Return (x, y) of the center of cell containing provided text 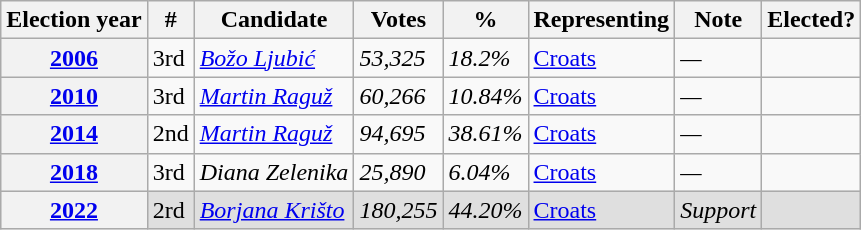
Election year (74, 20)
% (486, 20)
Note (718, 20)
2014 (74, 134)
2022 (74, 210)
Diana Zelenika (274, 172)
18.2% (486, 58)
Candidate (274, 20)
10.84% (486, 96)
2010 (74, 96)
Support (718, 210)
2rd (170, 210)
2018 (74, 172)
44.20% (486, 210)
180,255 (398, 210)
Representing (602, 20)
94,695 (398, 134)
2006 (74, 58)
6.04% (486, 172)
Elected? (812, 20)
Božo Ljubić (274, 58)
Votes (398, 20)
38.61% (486, 134)
Borjana Krišto (274, 210)
2nd (170, 134)
25,890 (398, 172)
60,266 (398, 96)
53,325 (398, 58)
# (170, 20)
